Output the (X, Y) coordinate of the center of the cell containing the given text.  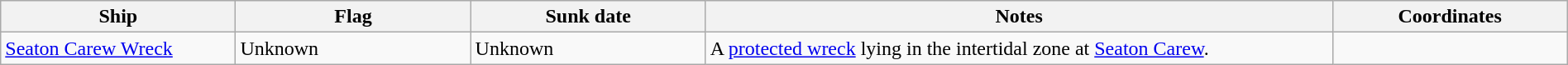
Sunk date (588, 17)
Ship (118, 17)
A protected wreck lying in the intertidal zone at Seaton Carew. (1019, 48)
Coordinates (1450, 17)
Seaton Carew Wreck (118, 48)
Flag (353, 17)
Notes (1019, 17)
